For the text-containing cell, return its midpoint in [x, y] coordinate format. 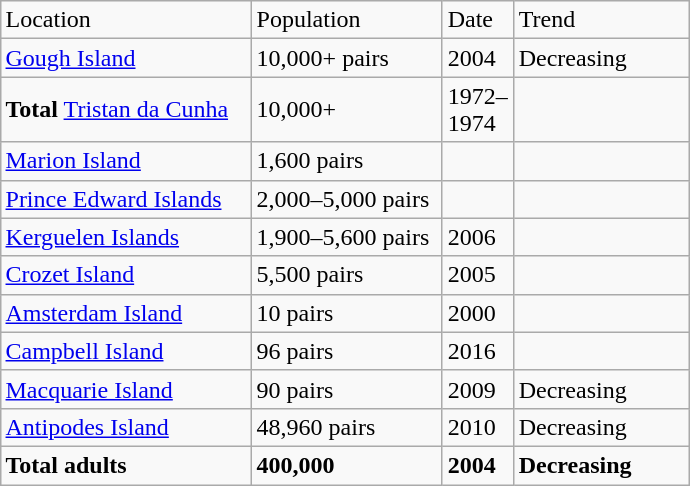
2005 [478, 275]
1972–1974 [478, 110]
1,900–5,600 pairs [346, 237]
10,000+ [346, 110]
Location [126, 20]
Total Tristan da Cunha [126, 110]
Gough Island [126, 58]
90 pairs [346, 389]
1,600 pairs [346, 161]
Trend [601, 20]
2016 [478, 351]
Campbell Island [126, 351]
Marion Island [126, 161]
Amsterdam Island [126, 313]
Antipodes Island [126, 427]
10,000+ pairs [346, 58]
Population [346, 20]
2,000–5,000 pairs [346, 199]
Crozet Island [126, 275]
10 pairs [346, 313]
2006 [478, 237]
Kerguelen Islands [126, 237]
Macquarie Island [126, 389]
2010 [478, 427]
2009 [478, 389]
Total adults [126, 465]
5,500 pairs [346, 275]
48,960 pairs [346, 427]
2000 [478, 313]
Prince Edward Islands [126, 199]
400,000 [346, 465]
96 pairs [346, 351]
Date [478, 20]
